Detect which cell encompasses the target text, then output its (x, y) center coordinate. 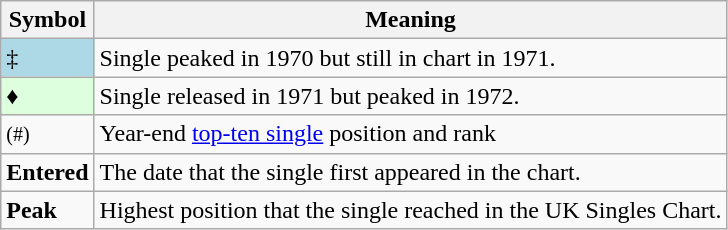
Single peaked in 1970 but still in chart in 1971. (410, 58)
(#) (48, 134)
Year-end top-ten single position and rank (410, 134)
Peak (48, 210)
‡ (48, 58)
Symbol (48, 20)
Single released in 1971 but peaked in 1972. (410, 96)
Entered (48, 172)
Highest position that the single reached in the UK Singles Chart. (410, 210)
♦ (48, 96)
The date that the single first appeared in the chart. (410, 172)
Meaning (410, 20)
